Search for the cell housing the specified text and yield its [X, Y] center coordinate. 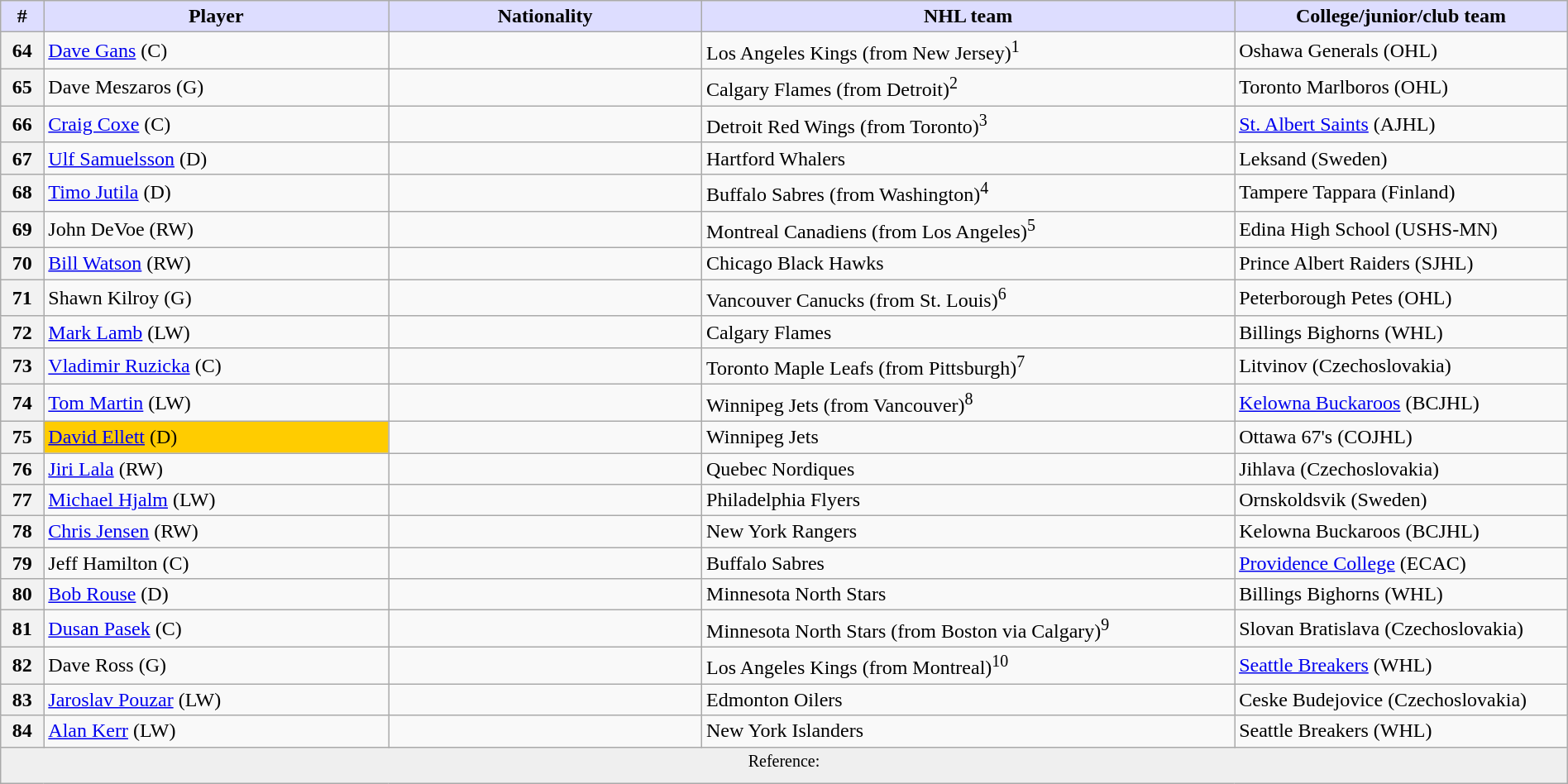
64 [22, 51]
Montreal Canadiens (from Los Angeles)5 [968, 230]
Philadelphia Flyers [968, 500]
Jiri Lala (RW) [217, 469]
Oshawa Generals (OHL) [1401, 51]
Quebec Nordiques [968, 469]
Calgary Flames (from Detroit)2 [968, 88]
Alan Kerr (LW) [217, 731]
81 [22, 629]
79 [22, 563]
84 [22, 731]
Edmonton Oilers [968, 700]
Buffalo Sabres [968, 563]
Jihlava (Czechoslovakia) [1401, 469]
Detroit Red Wings (from Toronto)3 [968, 124]
Peterborough Petes (OHL) [1401, 298]
Dave Meszaros (G) [217, 88]
Leksand (Sweden) [1401, 158]
Litvinov (Czechoslovakia) [1401, 366]
77 [22, 500]
Michael Hjalm (LW) [217, 500]
Winnipeg Jets [968, 437]
67 [22, 158]
Dave Gans (C) [217, 51]
Ottawa 67's (COJHL) [1401, 437]
Bill Watson (RW) [217, 264]
Edina High School (USHS-MN) [1401, 230]
Chris Jensen (RW) [217, 532]
Dave Ross (G) [217, 665]
Player [217, 17]
College/junior/club team [1401, 17]
72 [22, 332]
Los Angeles Kings (from Montreal)10 [968, 665]
Vancouver Canucks (from St. Louis)6 [968, 298]
Mark Lamb (LW) [217, 332]
Vladimir Ruzicka (C) [217, 366]
David Ellett (D) [217, 437]
Tom Martin (LW) [217, 404]
NHL team [968, 17]
St. Albert Saints (AJHL) [1401, 124]
70 [22, 264]
Hartford Whalers [968, 158]
Shawn Kilroy (G) [217, 298]
Toronto Marlboros (OHL) [1401, 88]
80 [22, 595]
Ornskoldsvik (Sweden) [1401, 500]
68 [22, 194]
82 [22, 665]
Jaroslav Pouzar (LW) [217, 700]
Buffalo Sabres (from Washington)4 [968, 194]
Minnesota North Stars [968, 595]
Reference: [784, 766]
Bob Rouse (D) [217, 595]
74 [22, 404]
# [22, 17]
Nationality [546, 17]
Ulf Samuelsson (D) [217, 158]
John DeVoe (RW) [217, 230]
69 [22, 230]
Providence College (ECAC) [1401, 563]
Calgary Flames [968, 332]
71 [22, 298]
Los Angeles Kings (from New Jersey)1 [968, 51]
Slovan Bratislava (Czechoslovakia) [1401, 629]
Winnipeg Jets (from Vancouver)8 [968, 404]
Minnesota North Stars (from Boston via Calgary)9 [968, 629]
New York Islanders [968, 731]
66 [22, 124]
73 [22, 366]
Toronto Maple Leafs (from Pittsburgh)7 [968, 366]
Ceske Budejovice (Czechoslovakia) [1401, 700]
Chicago Black Hawks [968, 264]
Jeff Hamilton (C) [217, 563]
Craig Coxe (C) [217, 124]
78 [22, 532]
Dusan Pasek (C) [217, 629]
Timo Jutila (D) [217, 194]
76 [22, 469]
83 [22, 700]
Prince Albert Raiders (SJHL) [1401, 264]
New York Rangers [968, 532]
65 [22, 88]
Tampere Tappara (Finland) [1401, 194]
75 [22, 437]
